Identify which cell holds the provided text, then report its [X, Y] central coordinate. 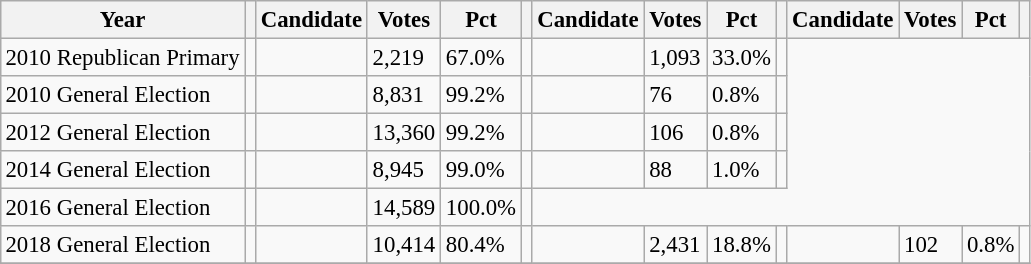
8,945 [404, 170]
2,431 [676, 245]
2014 General Election [122, 170]
1.0% [742, 170]
106 [676, 133]
14,589 [404, 208]
67.0% [482, 57]
100.0% [482, 208]
1,093 [676, 57]
8,831 [404, 95]
80.4% [482, 245]
2018 General Election [122, 245]
99.0% [482, 170]
10,414 [404, 245]
88 [676, 170]
2012 General Election [122, 133]
76 [676, 95]
18.8% [742, 245]
33.0% [742, 57]
2010 General Election [122, 95]
2010 Republican Primary [122, 57]
13,360 [404, 133]
2016 General Election [122, 208]
Year [122, 20]
102 [930, 245]
2,219 [404, 57]
